Scan for the cell matching the given text and deliver its (X, Y) coordinate at center. 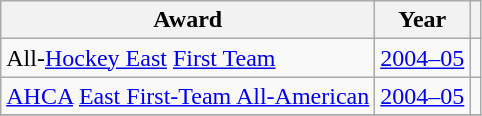
Year (422, 20)
All-Hockey East First Team (188, 58)
AHCA East First-Team All-American (188, 96)
Award (188, 20)
